Detect which cell encompasses the target text, then output its (X, Y) center coordinate. 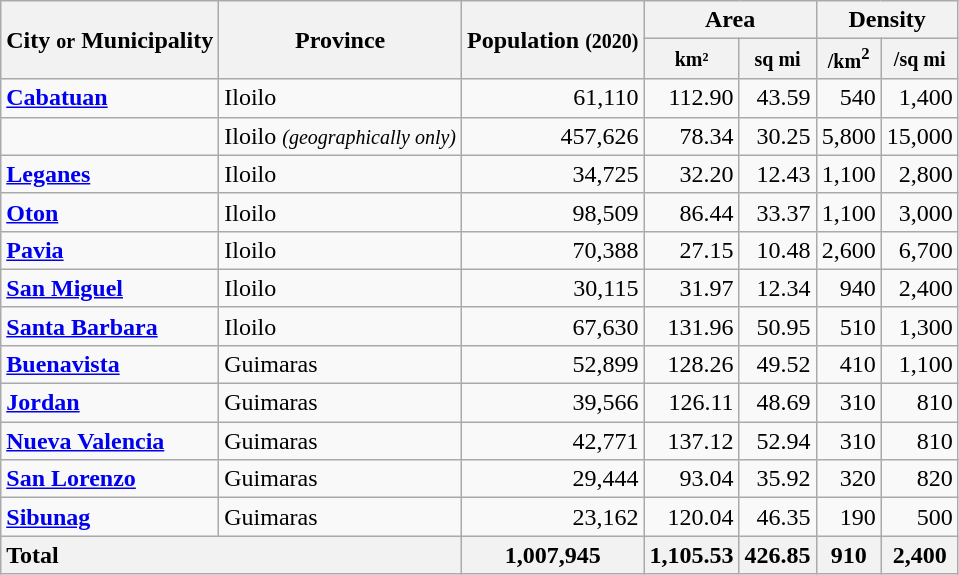
City or Municipality (110, 40)
35.92 (778, 479)
Buenavista (110, 364)
510 (848, 326)
30,115 (553, 288)
Province (340, 40)
500 (920, 517)
112.90 (692, 98)
Jordan (110, 403)
6,700 (920, 250)
34,725 (553, 174)
33.37 (778, 212)
67,630 (553, 326)
10.48 (778, 250)
1,300 (920, 326)
Total (232, 555)
31.97 (692, 288)
San Miguel (110, 288)
43.59 (778, 98)
Density (887, 20)
48.69 (778, 403)
Sibunag (110, 517)
137.12 (692, 441)
78.34 (692, 136)
190 (848, 517)
15,000 (920, 136)
32.20 (692, 174)
12.43 (778, 174)
27.15 (692, 250)
42,771 (553, 441)
2,800 (920, 174)
126.11 (692, 403)
sq mi (778, 59)
410 (848, 364)
12.34 (778, 288)
30.25 (778, 136)
1,400 (920, 98)
540 (848, 98)
23,162 (553, 517)
Population (2020) (553, 40)
Nueva Valencia (110, 441)
San Lorenzo (110, 479)
5,800 (848, 136)
Santa Barbara (110, 326)
49.52 (778, 364)
2,600 (848, 250)
70,388 (553, 250)
320 (848, 479)
50.95 (778, 326)
98,509 (553, 212)
3,000 (920, 212)
820 (920, 479)
52.94 (778, 441)
910 (848, 555)
Cabatuan (110, 98)
426.85 (778, 555)
61,110 (553, 98)
29,444 (553, 479)
Area (730, 20)
46.35 (778, 517)
93.04 (692, 479)
Pavia (110, 250)
1,105.53 (692, 555)
Leganes (110, 174)
39,566 (553, 403)
128.26 (692, 364)
86.44 (692, 212)
/sq mi (920, 59)
457,626 (553, 136)
120.04 (692, 517)
52,899 (553, 364)
940 (848, 288)
Oton (110, 212)
/km2 (848, 59)
Iloilo (geographically only) (340, 136)
131.96 (692, 326)
km² (692, 59)
1,007,945 (553, 555)
